Determine the [X, Y] coordinate at the center of the cell enclosing the given text.  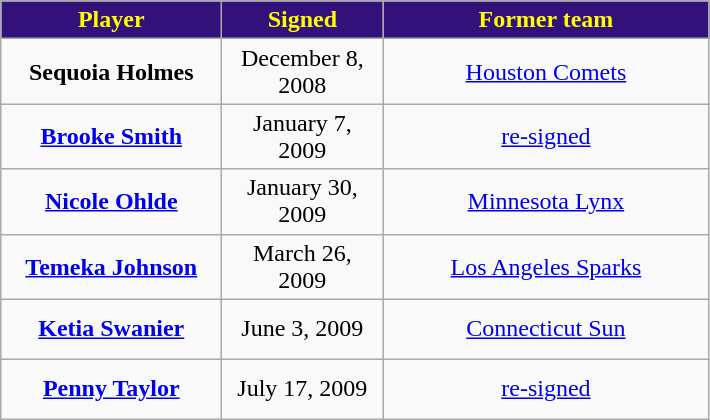
Houston Comets [546, 72]
June 3, 2009 [302, 329]
January 7, 2009 [302, 136]
Former team [546, 20]
Brooke Smith [112, 136]
Penny Taylor [112, 389]
December 8, 2008 [302, 72]
Temeka Johnson [112, 266]
Sequoia Holmes [112, 72]
Los Angeles Sparks [546, 266]
Player [112, 20]
Nicole Ohlde [112, 202]
Ketia Swanier [112, 329]
Minnesota Lynx [546, 202]
Connecticut Sun [546, 329]
January 30, 2009 [302, 202]
July 17, 2009 [302, 389]
March 26, 2009 [302, 266]
Signed [302, 20]
